Capture the cell that displays the provided text and extract its [X, Y] central coordinate. 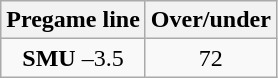
Pregame line [74, 20]
Over/under [210, 20]
SMU –3.5 [74, 58]
72 [210, 58]
